Capture the cell that displays the provided text and extract its (x, y) central coordinate. 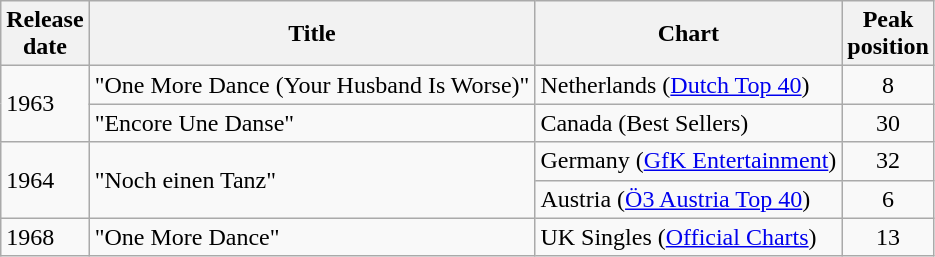
Title (312, 34)
8 (888, 85)
1964 (45, 180)
30 (888, 123)
Canada (Best Sellers) (688, 123)
Releasedate (45, 34)
"One More Dance" (312, 237)
1968 (45, 237)
32 (888, 161)
Chart (688, 34)
6 (888, 199)
"Encore Une Danse" (312, 123)
"One More Dance (Your Husband Is Worse)" (312, 85)
"Noch einen Tanz" (312, 180)
Peakposition (888, 34)
Germany (GfK Entertainment) (688, 161)
Austria (Ö3 Austria Top 40) (688, 199)
1963 (45, 104)
13 (888, 237)
Netherlands (Dutch Top 40) (688, 85)
UK Singles (Official Charts) (688, 237)
